Determine the (x, y) coordinate at the center of the cell enclosing the given text.  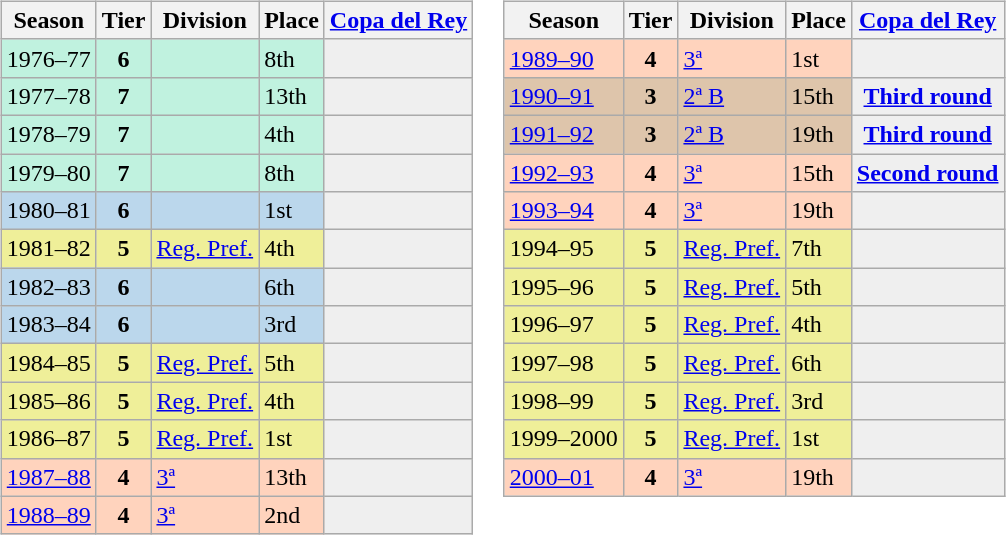
7th (819, 249)
1982–83 (48, 287)
1990–91 (564, 96)
1986–87 (48, 439)
1996–97 (564, 325)
1988–89 (48, 515)
1989–90 (564, 58)
2nd (292, 515)
1978–79 (48, 134)
1993–94 (564, 211)
1994–95 (564, 249)
1997–98 (564, 363)
Second round (928, 173)
1987–88 (48, 477)
1979–80 (48, 173)
2000–01 (564, 477)
1991–92 (564, 134)
1977–78 (48, 96)
1984–85 (48, 363)
1983–84 (48, 325)
1998–99 (564, 401)
1985–86 (48, 401)
1999–2000 (564, 439)
1995–96 (564, 287)
1992–93 (564, 173)
1976–77 (48, 58)
1980–81 (48, 211)
1981–82 (48, 249)
